Return the [X, Y] coordinate for the center point of the cell that contains the specified text.  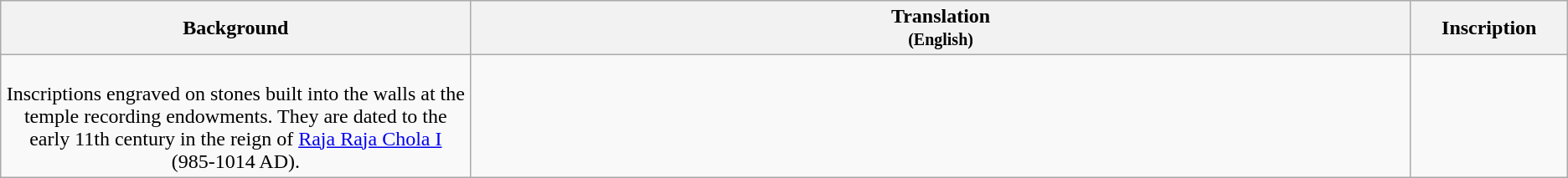
Background [236, 28]
Translation(English) [941, 28]
Inscription [1489, 28]
